Output the [X, Y] coordinate of the center of the cell containing the given text.  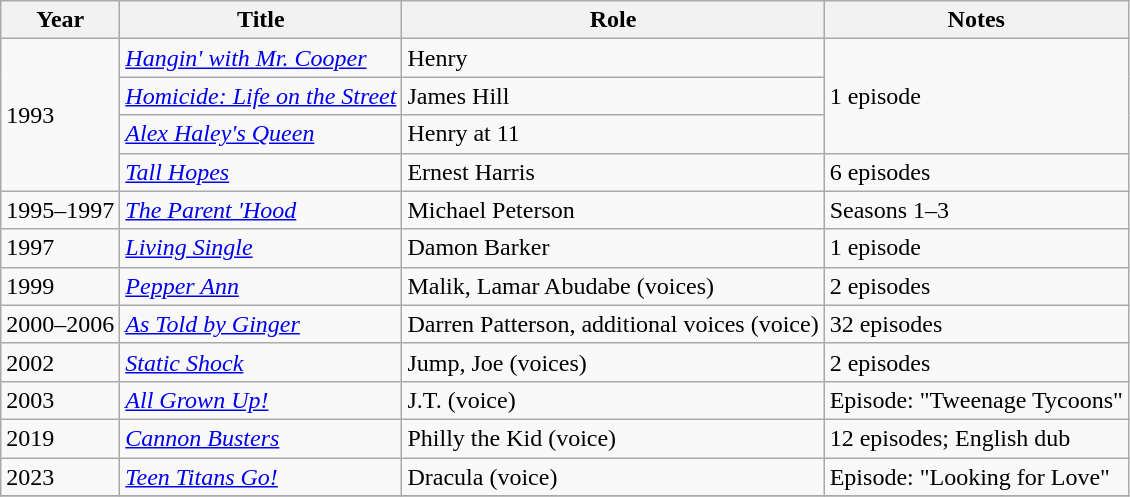
6 episodes [976, 172]
Hangin' with Mr. Cooper [261, 58]
Title [261, 20]
All Grown Up! [261, 400]
Cannon Busters [261, 438]
2023 [60, 477]
Philly the Kid (voice) [613, 438]
As Told by Ginger [261, 324]
Seasons 1–3 [976, 210]
Malik, Lamar Abudabe (voices) [613, 286]
Ernest Harris [613, 172]
Notes [976, 20]
Episode: "Looking for Love" [976, 477]
Living Single [261, 248]
2002 [60, 362]
Static Shock [261, 362]
2019 [60, 438]
Jump, Joe (voices) [613, 362]
Episode: "Tweenage Tycoons" [976, 400]
The Parent 'Hood [261, 210]
Henry [613, 58]
12 episodes; English dub [976, 438]
1999 [60, 286]
Henry at 11 [613, 134]
Alex Haley's Queen [261, 134]
2003 [60, 400]
Tall Hopes [261, 172]
Homicide: Life on the Street [261, 96]
Teen Titans Go! [261, 477]
Michael Peterson [613, 210]
Year [60, 20]
James Hill [613, 96]
2000–2006 [60, 324]
1995–1997 [60, 210]
Role [613, 20]
32 episodes [976, 324]
1997 [60, 248]
Dracula (voice) [613, 477]
1993 [60, 115]
Pepper Ann [261, 286]
Damon Barker [613, 248]
Darren Patterson, additional voices (voice) [613, 324]
J.T. (voice) [613, 400]
